Pinpoint the cell where the given text exists, returning its [x, y] midpoint coordinate. 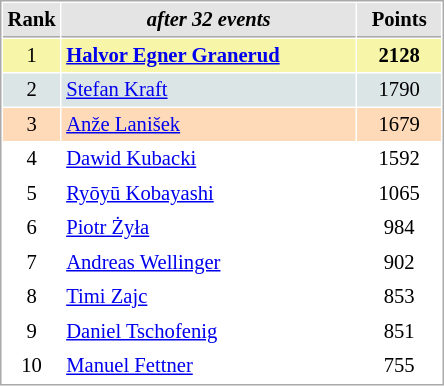
984 [399, 228]
7 [32, 262]
Stefan Kraft [209, 90]
after 32 events [209, 20]
1592 [399, 158]
1790 [399, 90]
Manuel Fettner [209, 366]
Ryōyū Kobayashi [209, 194]
2 [32, 90]
Timi Zajc [209, 296]
1065 [399, 194]
9 [32, 332]
1679 [399, 124]
Anže Lanišek [209, 124]
Piotr Żyła [209, 228]
2128 [399, 56]
5 [32, 194]
Andreas Wellinger [209, 262]
853 [399, 296]
Dawid Kubacki [209, 158]
10 [32, 366]
851 [399, 332]
Points [399, 20]
1 [32, 56]
755 [399, 366]
3 [32, 124]
4 [32, 158]
Halvor Egner Granerud [209, 56]
8 [32, 296]
Daniel Tschofenig [209, 332]
6 [32, 228]
Rank [32, 20]
902 [399, 262]
